Capture the cell that displays the provided text and extract its (x, y) central coordinate. 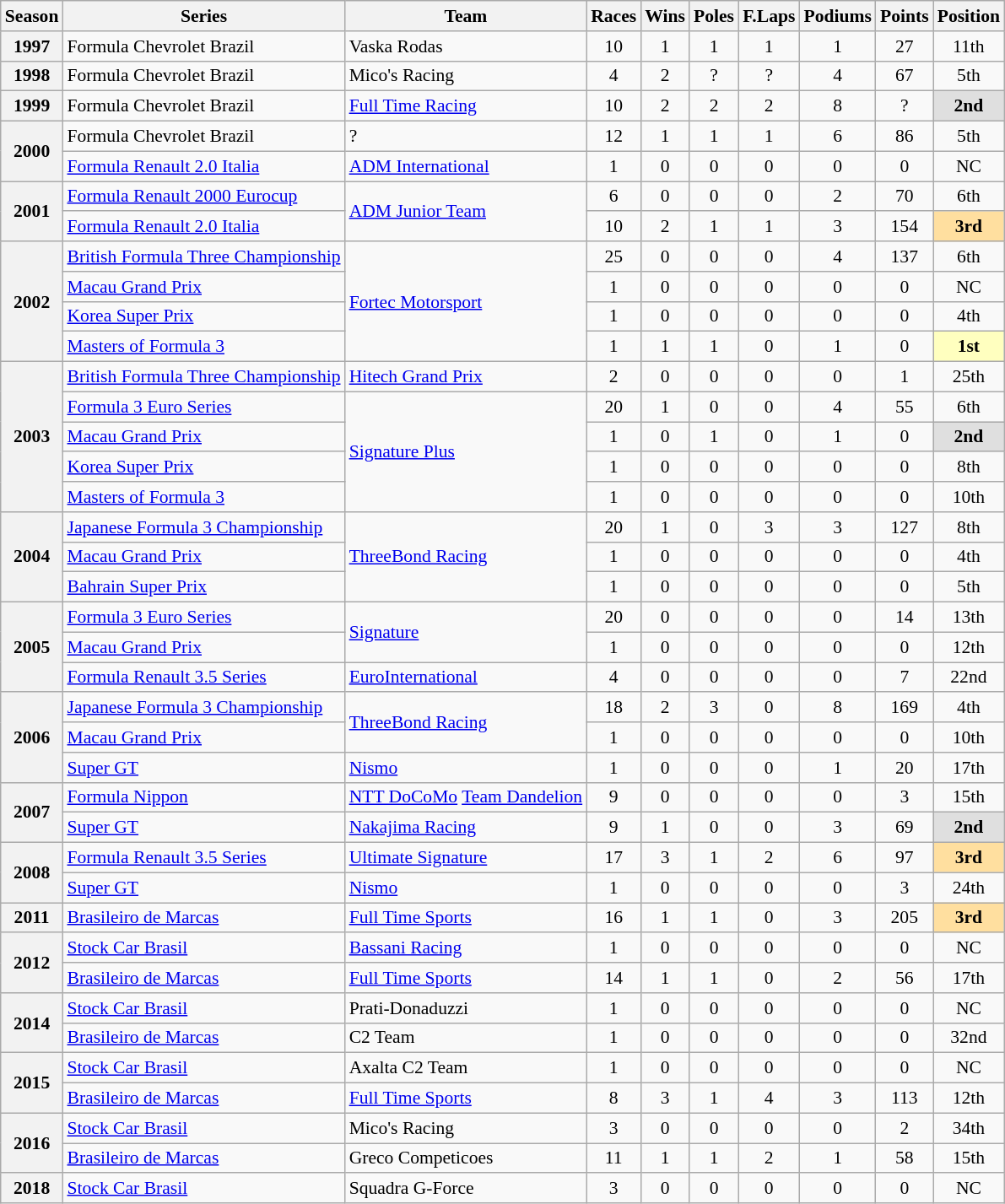
Signature (466, 633)
32nd (969, 1038)
25th (969, 377)
2016 (32, 1142)
Formula Nippon (203, 797)
55 (905, 407)
ADM International (466, 166)
Wins (665, 16)
127 (905, 527)
Races (613, 16)
11th (969, 46)
Greco Competicoes (466, 1158)
58 (905, 1158)
2014 (32, 1023)
C2 Team (466, 1038)
F.Laps (769, 16)
16 (613, 918)
Podiums (837, 16)
2008 (32, 872)
Axalta C2 Team (466, 1068)
Ultimate Signature (466, 858)
ADM Junior Team (466, 211)
169 (905, 708)
97 (905, 858)
2004 (32, 557)
1998 (32, 76)
1999 (32, 106)
27 (905, 46)
34th (969, 1128)
2011 (32, 918)
205 (905, 918)
7 (905, 678)
EuroInternational (466, 678)
Bahrain Super Prix (203, 587)
2007 (32, 812)
113 (905, 1099)
Position (969, 16)
22nd (969, 678)
70 (905, 197)
Points (905, 16)
24th (969, 888)
2018 (32, 1189)
Prati-Donaduzzi (466, 1008)
Full Time Racing (466, 106)
154 (905, 227)
2002 (32, 301)
86 (905, 137)
2003 (32, 437)
Formula Renault 2000 Eurocup (203, 197)
1st (969, 347)
Bassani Racing (466, 948)
11 (613, 1158)
137 (905, 256)
13th (969, 618)
2001 (32, 211)
Squadra G-Force (466, 1189)
17 (613, 858)
56 (905, 978)
12 (613, 137)
67 (905, 76)
Hitech Grand Prix (466, 377)
18 (613, 708)
2006 (32, 737)
25 (613, 256)
2005 (32, 648)
Vaska Rodas (466, 46)
Season (32, 16)
2012 (32, 964)
Signature Plus (466, 451)
69 (905, 828)
1997 (32, 46)
Poles (714, 16)
2000 (32, 152)
Series (203, 16)
2015 (32, 1083)
NTT DoCoMo Team Dandelion (466, 797)
Nakajima Racing (466, 828)
Fortec Motorsport (466, 301)
Team (466, 16)
